Extract the (x, y) coordinate from the center of the cell holding the provided text.  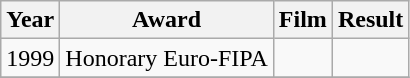
Honorary Euro-FIPA (166, 58)
Year (30, 20)
1999 (30, 58)
Film (302, 20)
Result (370, 20)
Award (166, 20)
